Locate the cell with the specified text and output its [X, Y] center coordinate. 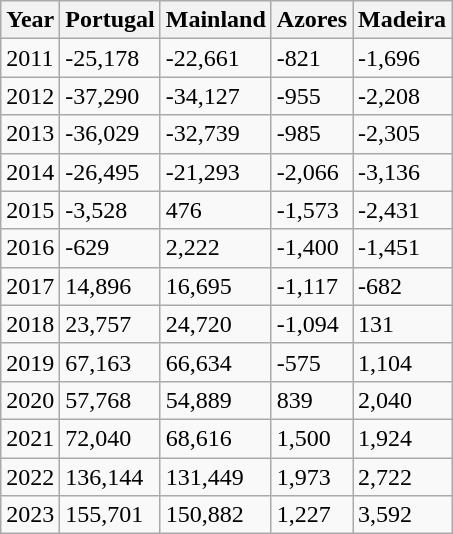
66,634 [216, 362]
16,695 [216, 286]
2,040 [402, 400]
2011 [30, 58]
-1,573 [312, 210]
2022 [30, 477]
2016 [30, 248]
Portugal [110, 20]
Madeira [402, 20]
2019 [30, 362]
476 [216, 210]
-34,127 [216, 96]
-955 [312, 96]
-26,495 [110, 172]
2017 [30, 286]
3,592 [402, 515]
-21,293 [216, 172]
-1,451 [402, 248]
-36,029 [110, 134]
2018 [30, 324]
Azores [312, 20]
-37,290 [110, 96]
2015 [30, 210]
150,882 [216, 515]
-2,431 [402, 210]
-3,528 [110, 210]
Mainland [216, 20]
-2,208 [402, 96]
-682 [402, 286]
2021 [30, 438]
-575 [312, 362]
23,757 [110, 324]
-25,178 [110, 58]
-2,066 [312, 172]
67,163 [110, 362]
2,222 [216, 248]
2023 [30, 515]
2014 [30, 172]
-32,739 [216, 134]
1,924 [402, 438]
-22,661 [216, 58]
-1,696 [402, 58]
155,701 [110, 515]
1,973 [312, 477]
-1,094 [312, 324]
-985 [312, 134]
1,500 [312, 438]
136,144 [110, 477]
24,720 [216, 324]
68,616 [216, 438]
131,449 [216, 477]
-1,400 [312, 248]
Year [30, 20]
-821 [312, 58]
2020 [30, 400]
-2,305 [402, 134]
72,040 [110, 438]
1,104 [402, 362]
2012 [30, 96]
2013 [30, 134]
1,227 [312, 515]
-629 [110, 248]
-1,117 [312, 286]
54,889 [216, 400]
14,896 [110, 286]
839 [312, 400]
-3,136 [402, 172]
2,722 [402, 477]
57,768 [110, 400]
131 [402, 324]
